Return (X, Y) of the center of cell containing provided text 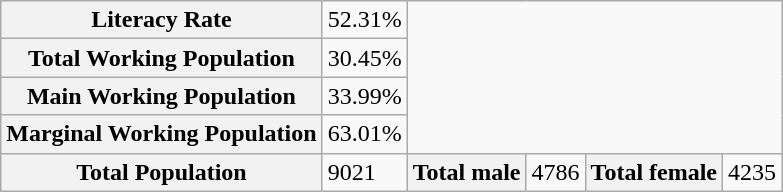
Main Working Population (162, 96)
33.99% (364, 96)
4235 (752, 172)
52.31% (364, 20)
Total male (466, 172)
Total female (654, 172)
Marginal Working Population (162, 134)
4786 (556, 172)
9021 (364, 172)
Literacy Rate (162, 20)
Total Working Population (162, 58)
30.45% (364, 58)
63.01% (364, 134)
Total Population (162, 172)
